Detect which cell encompasses the target text, then output its (x, y) center coordinate. 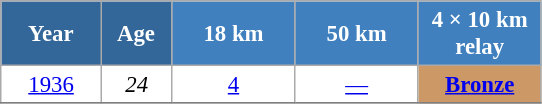
50 km (356, 34)
24 (136, 85)
4 (234, 85)
4 × 10 km relay (480, 34)
18 km (234, 34)
Age (136, 34)
Bronze (480, 85)
— (356, 85)
1936 (52, 85)
Year (52, 34)
